Return (x, y) of the center of cell containing provided text 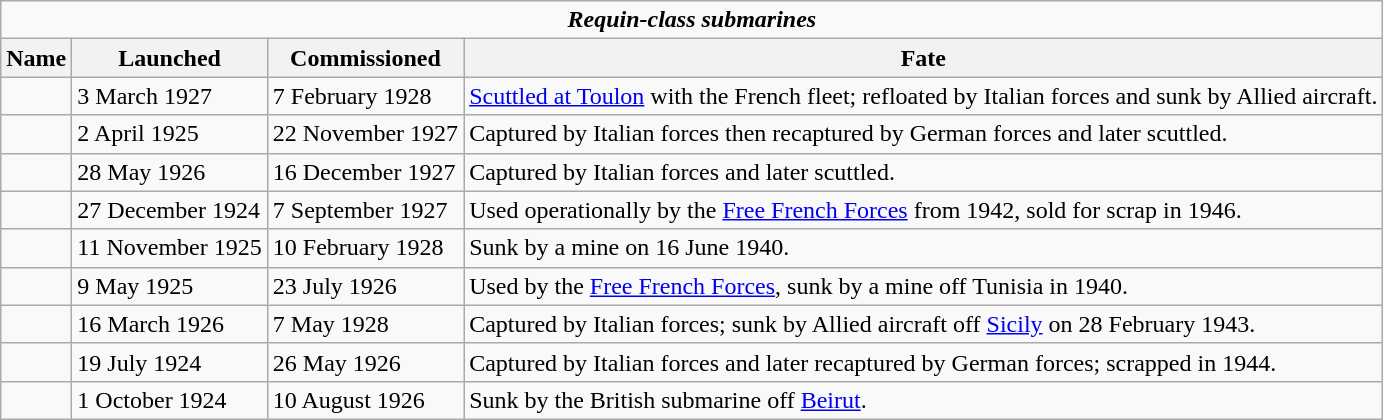
Captured by Italian forces and later recaptured by German forces; scrapped in 1944. (924, 362)
7 May 1928 (365, 324)
23 July 1926 (365, 286)
Fate (924, 58)
1 October 1924 (170, 400)
7 September 1927 (365, 210)
11 November 1925 (170, 248)
26 May 1926 (365, 362)
9 May 1925 (170, 286)
Sunk by the British submarine off Beirut. (924, 400)
Used by the Free French Forces, sunk by a mine off Tunisia in 1940. (924, 286)
Commissioned (365, 58)
Captured by Italian forces then recaptured by German forces and later scuttled. (924, 134)
Name (36, 58)
7 February 1928 (365, 96)
Captured by Italian forces and later scuttled. (924, 172)
16 March 1926 (170, 324)
27 December 1924 (170, 210)
Captured by Italian forces; sunk by Allied aircraft off Sicily on 28 February 1943. (924, 324)
2 April 1925 (170, 134)
10 February 1928 (365, 248)
3 March 1927 (170, 96)
Launched (170, 58)
Sunk by a mine on 16 June 1940. (924, 248)
28 May 1926 (170, 172)
22 November 1927 (365, 134)
Requin-class submarines (692, 20)
16 December 1927 (365, 172)
Used operationally by the Free French Forces from 1942, sold for scrap in 1946. (924, 210)
Scuttled at Toulon with the French fleet; refloated by Italian forces and sunk by Allied aircraft. (924, 96)
10 August 1926 (365, 400)
19 July 1924 (170, 362)
